Capture the cell that displays the provided text and extract its (X, Y) central coordinate. 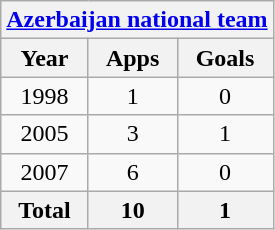
Apps (132, 58)
2007 (45, 172)
1998 (45, 96)
10 (132, 210)
Total (45, 210)
6 (132, 172)
Year (45, 58)
Goals (225, 58)
2005 (45, 134)
3 (132, 134)
Azerbaijan national team (137, 20)
